Extract the (x, y) coordinate from the center of the cell holding the provided text.  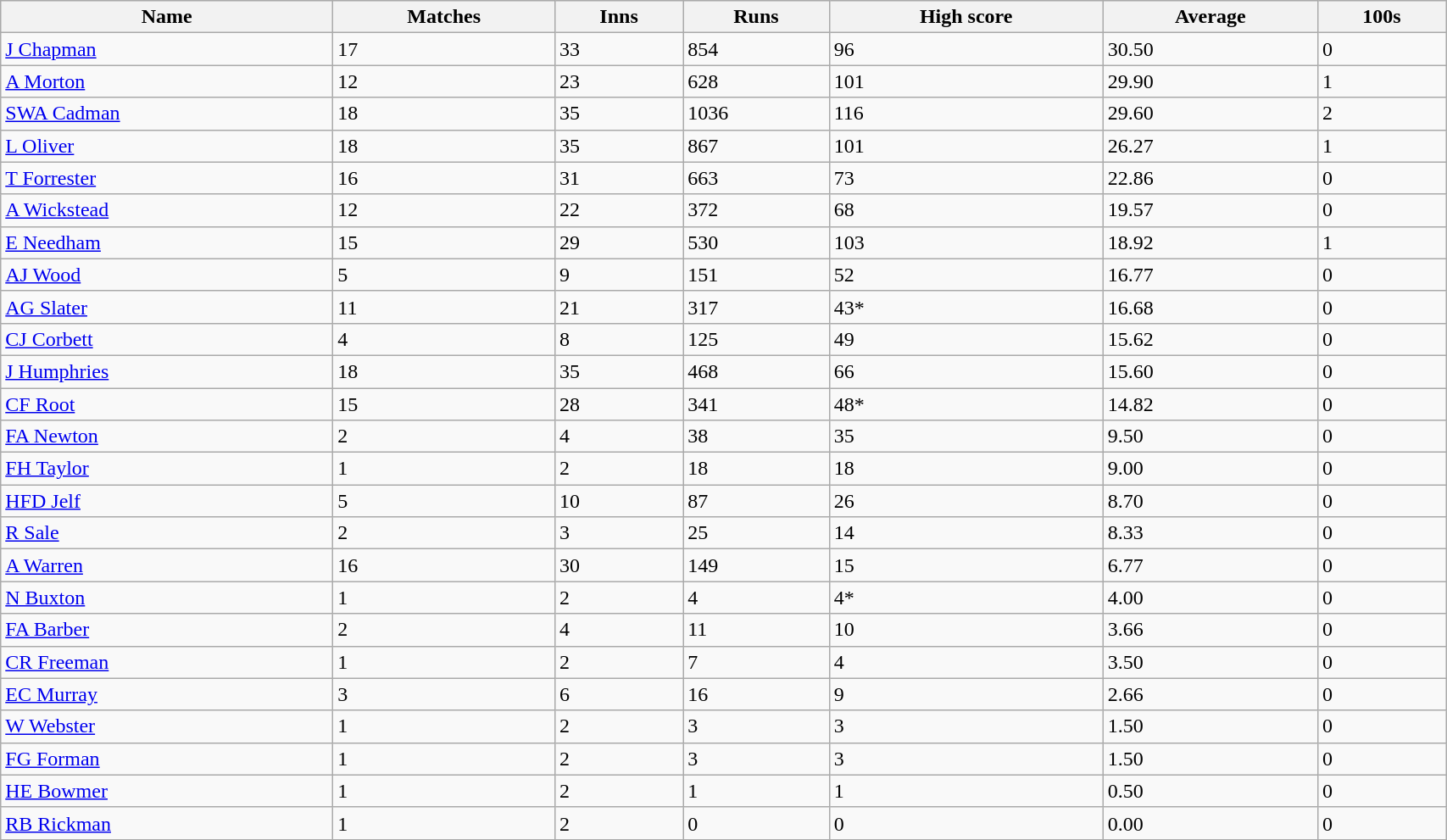
30.50 (1210, 49)
66 (966, 371)
73 (966, 178)
J Chapman (167, 49)
25 (756, 533)
T Forrester (167, 178)
1036 (756, 114)
A Warren (167, 565)
A Wickstead (167, 210)
31 (619, 178)
26.27 (1210, 146)
6 (619, 694)
854 (756, 49)
19.57 (1210, 210)
96 (966, 49)
8 (619, 339)
18.92 (1210, 242)
468 (756, 371)
16.77 (1210, 275)
CF Root (167, 404)
29.90 (1210, 81)
21 (619, 307)
8.33 (1210, 533)
SWA Cadman (167, 114)
663 (756, 178)
FG Forman (167, 759)
30 (619, 565)
RB Rickman (167, 823)
7 (756, 662)
AJ Wood (167, 275)
2.66 (1210, 694)
628 (756, 81)
Name (167, 17)
52 (966, 275)
6.77 (1210, 565)
14.82 (1210, 404)
4* (966, 598)
149 (756, 565)
3.50 (1210, 662)
317 (756, 307)
Matches (444, 17)
3.66 (1210, 630)
4.00 (1210, 598)
E Needham (167, 242)
FA Newton (167, 437)
Average (1210, 17)
14 (966, 533)
8.70 (1210, 501)
Runs (756, 17)
FA Barber (167, 630)
W Webster (167, 726)
16.68 (1210, 307)
867 (756, 146)
103 (966, 242)
Inns (619, 17)
29 (619, 242)
15.62 (1210, 339)
High score (966, 17)
15.60 (1210, 371)
9.00 (1210, 469)
28 (619, 404)
68 (966, 210)
22.86 (1210, 178)
29.60 (1210, 114)
100s (1382, 17)
38 (756, 437)
87 (756, 501)
116 (966, 114)
26 (966, 501)
EC Murray (167, 694)
L Oliver (167, 146)
49 (966, 339)
0.00 (1210, 823)
151 (756, 275)
125 (756, 339)
372 (756, 210)
17 (444, 49)
43* (966, 307)
AG Slater (167, 307)
CJ Corbett (167, 339)
341 (756, 404)
9.50 (1210, 437)
0.50 (1210, 791)
R Sale (167, 533)
J Humphries (167, 371)
FH Taylor (167, 469)
23 (619, 81)
CR Freeman (167, 662)
33 (619, 49)
HE Bowmer (167, 791)
530 (756, 242)
N Buxton (167, 598)
22 (619, 210)
48* (966, 404)
A Morton (167, 81)
HFD Jelf (167, 501)
